Search for the cell housing the specified text and yield its (x, y) center coordinate. 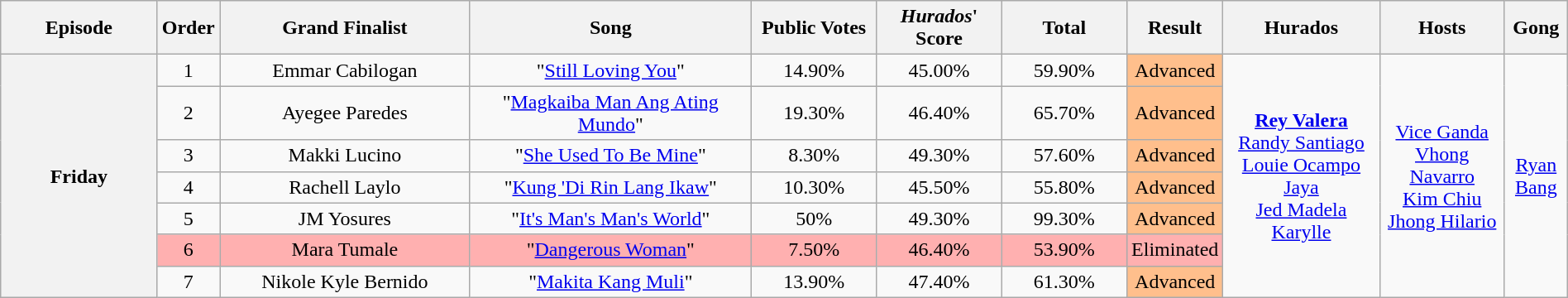
Hosts (1442, 28)
10.30% (814, 187)
Ayegee Paredes (346, 113)
Vice Ganda Vhong Navarro Kim Chiu Jhong Hilario (1442, 175)
Episode (79, 28)
Grand Finalist (346, 28)
Mara Tumale (346, 250)
Emmar Cabilogan (346, 70)
"Magkaiba Man Ang Ating Mundo" (610, 113)
2 (189, 113)
14.90% (814, 70)
Public Votes (814, 28)
3 (189, 156)
Rachell Laylo (346, 187)
7 (189, 281)
"Dangerous Woman" (610, 250)
Rey ValeraRandy Santiago Louie OcampoJaya Jed Madela Karylle (1302, 175)
57.60% (1064, 156)
13.90% (814, 281)
Total (1064, 28)
8.30% (814, 156)
Gong (1536, 28)
"She Used To Be Mine" (610, 156)
65.70% (1064, 113)
Hurados' Score (939, 28)
Song (610, 28)
Makki Lucino (346, 156)
Friday (79, 175)
55.80% (1064, 187)
"It's Man's Man's World" (610, 219)
4 (189, 187)
"Still Loving You" (610, 70)
19.30% (814, 113)
47.40% (939, 281)
61.30% (1064, 281)
6 (189, 250)
59.90% (1064, 70)
"Makita Kang Muli" (610, 281)
Nikole Kyle Bernido (346, 281)
Eliminated (1175, 250)
"Kung 'Di Rin Lang Ikaw" (610, 187)
1 (189, 70)
45.50% (939, 187)
50% (814, 219)
5 (189, 219)
Order (189, 28)
45.00% (939, 70)
7.50% (814, 250)
Result (1175, 28)
Hurados (1302, 28)
99.30% (1064, 219)
53.90% (1064, 250)
JM Yosures (346, 219)
Ryan Bang (1536, 175)
